Extract the (X, Y) coordinate from the center of the cell holding the provided text.  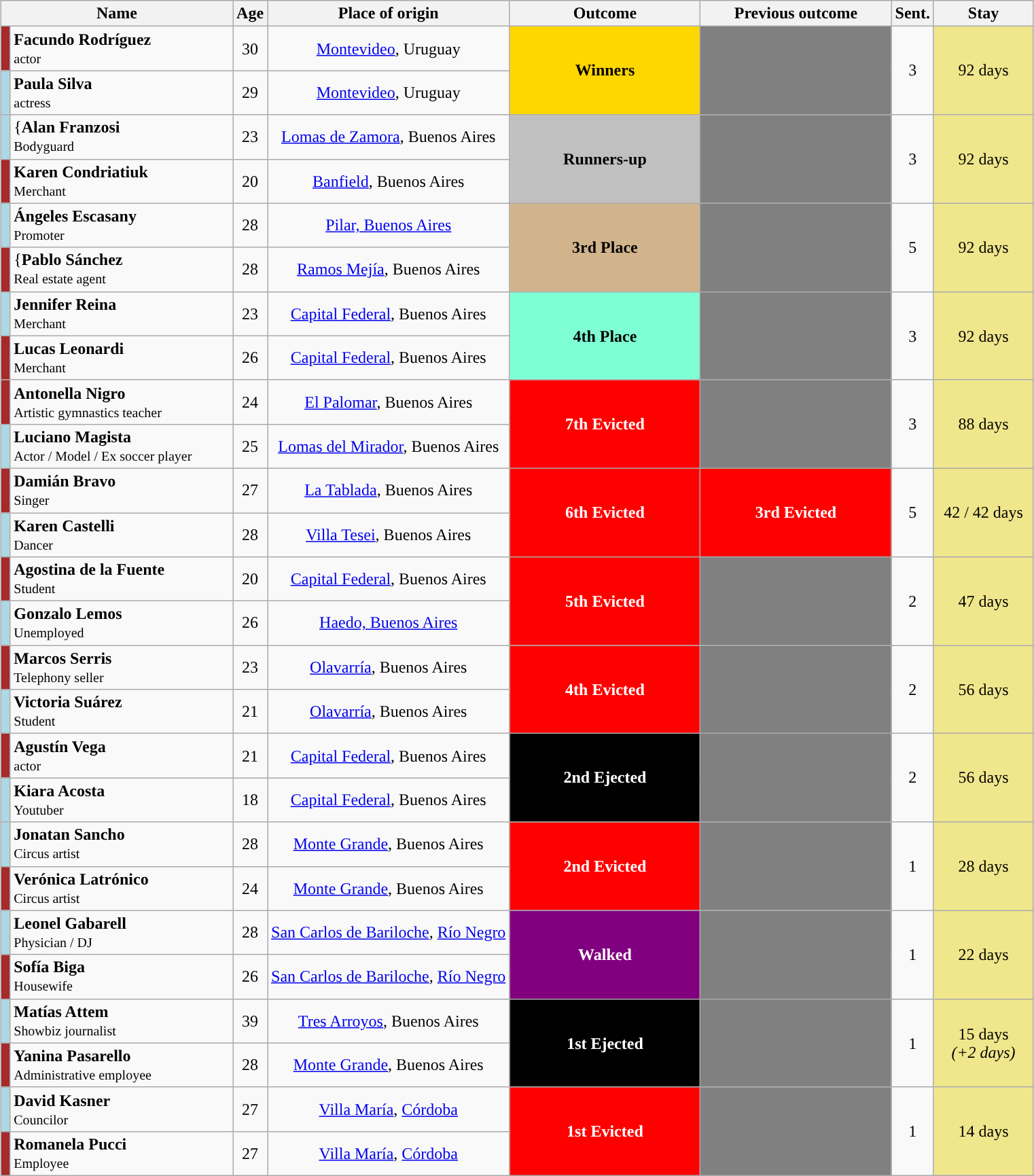
4th Place (605, 336)
Tres Arroyos, Buenos Aires (389, 1020)
4th Evicted (605, 690)
47 days (983, 601)
Agostina de la FuenteStudent (122, 579)
22 days (983, 955)
6th Evicted (605, 512)
Gonzalo LemosUnemployed (122, 624)
Haedo, Buenos Aires (389, 624)
Romanela PucciEmployee (122, 1154)
18 (250, 800)
Previous outcome (796, 14)
39 (250, 1020)
3rd Place (605, 247)
Marcos SerrisTelephony seller (122, 667)
Stay (983, 14)
Winners (605, 71)
Pilar, Buenos Aires (389, 226)
{Alan FranzosiBodyguard (122, 137)
Place of origin (389, 14)
1st Evicted (605, 1131)
Leonel GabarellPhysician / DJ (122, 932)
{Pablo SánchezReal estate agent (122, 269)
30 (250, 49)
Karen CondriatiukMerchant (122, 181)
Villa Tesei, Buenos Aires (389, 534)
2nd Ejected (605, 778)
Name (117, 14)
Ángeles EscasanyPromoter (122, 226)
Age (250, 14)
Agustín Vegaactor (122, 755)
5th Evicted (605, 601)
7th Evicted (605, 424)
Outcome (605, 14)
Luciano MagistaActor / Model / Ex soccer player (122, 446)
42 / 42 days (983, 512)
La Tablada, Buenos Aires (389, 491)
29 (250, 92)
3rd Evicted (796, 512)
25 (250, 446)
Matías AttemShowbiz journalist (122, 1020)
Banfield, Buenos Aires (389, 181)
Jennifer ReinaMerchant (122, 314)
2nd Evicted (605, 866)
14 days (983, 1131)
Jonatan SanchoCircus artist (122, 844)
Runners-up (605, 159)
15 days(+2 days) (983, 1043)
Lucas LeonardiMerchant (122, 357)
Victoria SuárezStudent (122, 712)
Paula Silvaactress (122, 92)
88 days (983, 424)
Facundo Rodríguezactor (122, 49)
Damián BravoSinger (122, 491)
Ramos Mejía, Buenos Aires (389, 269)
David KasnerCouncilor (122, 1109)
Verónica LatrónicoCircus artist (122, 889)
Karen CastelliDancer (122, 534)
El Palomar, Buenos Aires (389, 402)
Lomas del Mirador, Buenos Aires (389, 446)
Yanina PasarelloAdministrative employee (122, 1065)
Antonella NigroArtistic gymnastics teacher (122, 402)
Lomas de Zamora, Buenos Aires (389, 137)
Sent. (912, 14)
Sofía BigaHousewife (122, 977)
Kiara AcostaYoutuber (122, 800)
28 days (983, 866)
Walked (605, 955)
1st Ejected (605, 1043)
